Detect which cell encompasses the target text, then output its [x, y] center coordinate. 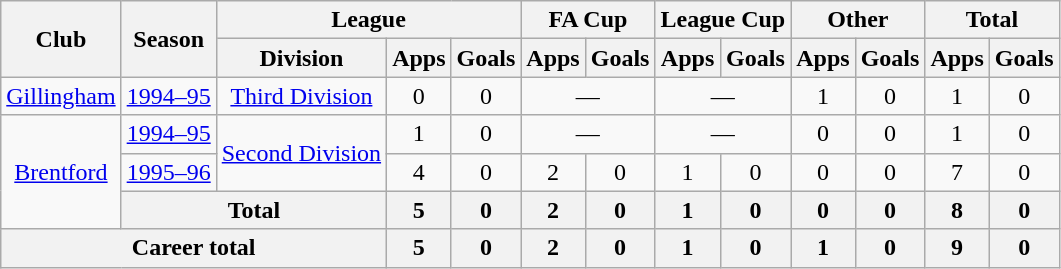
4 [419, 172]
Second Division [301, 153]
Gillingham [61, 96]
Season [168, 39]
League [368, 20]
7 [957, 172]
Club [61, 39]
Division [301, 58]
Other [858, 20]
FA Cup [588, 20]
8 [957, 210]
Brentford [61, 172]
9 [957, 248]
Third Division [301, 96]
League Cup [723, 20]
Career total [194, 248]
1995–96 [168, 172]
